For the text-containing cell, return its midpoint in [x, y] coordinate format. 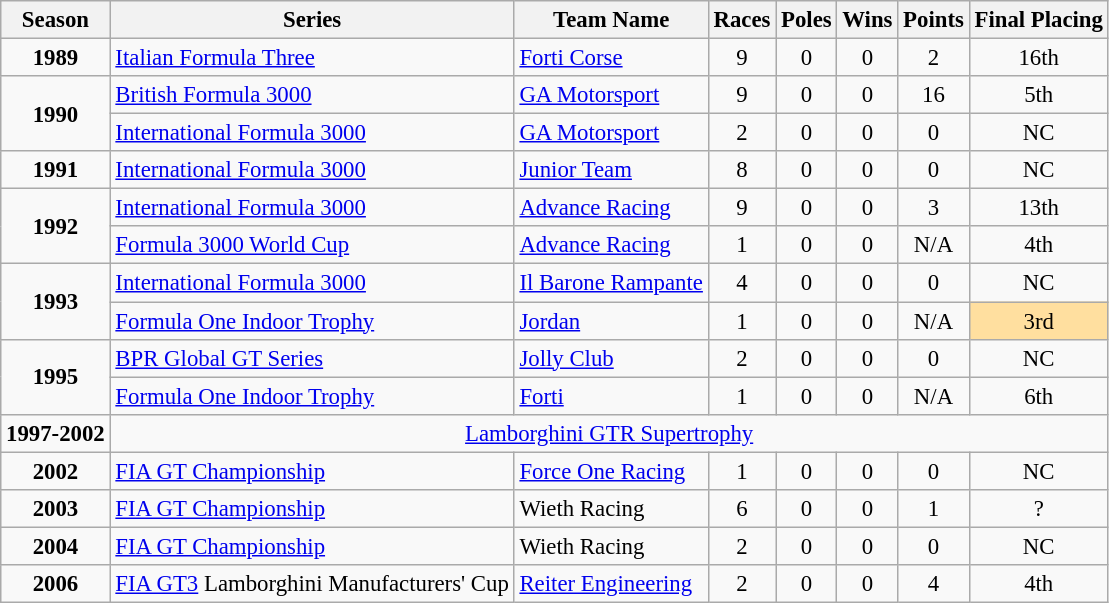
1991 [56, 170]
2004 [56, 546]
FIA GT3 Lamborghini Manufacturers' Cup [312, 584]
Jolly Club [611, 358]
1995 [56, 376]
Season [56, 20]
8 [742, 170]
1989 [56, 58]
2002 [56, 471]
1992 [56, 226]
1997-2002 [56, 433]
16th [1038, 58]
Lamborghini GTR Supertrophy [609, 433]
3 [934, 208]
? [1038, 509]
Italian Formula Three [312, 58]
1990 [56, 114]
Team Name [611, 20]
BPR Global GT Series [312, 358]
British Formula 3000 [312, 95]
Final Placing [1038, 20]
1993 [56, 302]
Reiter Engineering [611, 584]
Points [934, 20]
6 [742, 509]
Forti Corse [611, 58]
5th [1038, 95]
Jordan [611, 321]
Il Barone Rampante [611, 283]
Junior Team [611, 170]
16 [934, 95]
Wins [868, 20]
2006 [56, 584]
3rd [1038, 321]
Series [312, 20]
Poles [806, 20]
6th [1038, 396]
Forti [611, 396]
2003 [56, 509]
Formula 3000 World Cup [312, 245]
Races [742, 20]
Force One Racing [611, 471]
13th [1038, 208]
